From the cell containing the given text, extract its center point as [X, Y] coordinate. 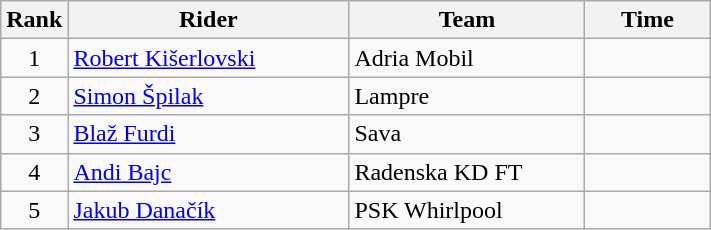
Lampre [467, 96]
Andi Bajc [208, 172]
Simon Špilak [208, 96]
Jakub Danačík [208, 210]
Adria Mobil [467, 58]
Rank [34, 20]
Team [467, 20]
Rider [208, 20]
3 [34, 134]
PSK Whirlpool [467, 210]
Time [648, 20]
Radenska KD FT [467, 172]
Sava [467, 134]
Blaž Furdi [208, 134]
5 [34, 210]
4 [34, 172]
2 [34, 96]
Robert Kišerlovski [208, 58]
1 [34, 58]
